Return [X, Y] of the center of cell containing provided text 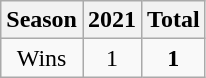
2021 [112, 20]
Wins [42, 58]
Total [174, 20]
Season [42, 20]
